Pinpoint the cell where the given text exists, returning its (x, y) midpoint coordinate. 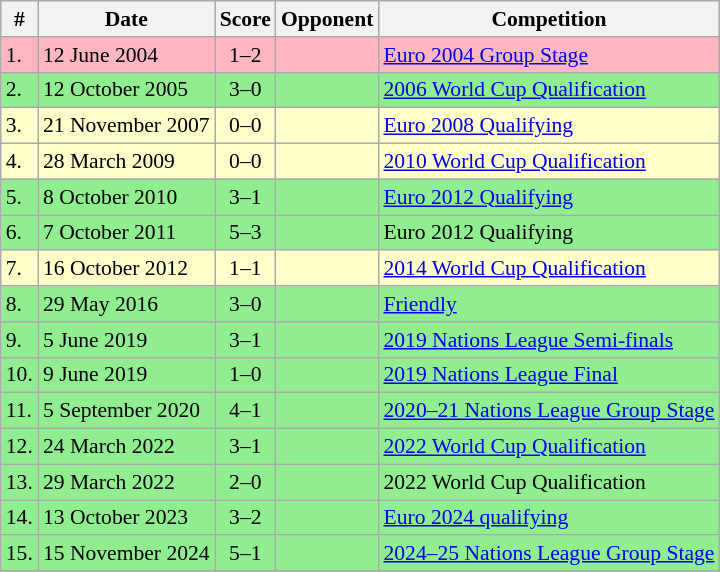
4. (20, 162)
1–1 (246, 269)
12 June 2004 (126, 55)
16 October 2012 (126, 269)
5. (20, 197)
2–0 (246, 482)
3. (20, 126)
13 October 2023 (126, 518)
Opponent (328, 19)
12. (20, 447)
13. (20, 482)
5–1 (246, 554)
Score (246, 19)
2019 Nations League Final (548, 375)
# (20, 19)
29 March 2022 (126, 482)
4–1 (246, 411)
24 March 2022 (126, 447)
5 September 2020 (126, 411)
Euro 2008 Qualifying (548, 126)
1. (20, 55)
5–3 (246, 233)
21 November 2007 (126, 126)
1–0 (246, 375)
12 October 2005 (126, 90)
2014 World Cup Qualification (548, 269)
14. (20, 518)
2010 World Cup Qualification (548, 162)
2. (20, 90)
Date (126, 19)
8 October 2010 (126, 197)
2020–21 Nations League Group Stage (548, 411)
11. (20, 411)
7 October 2011 (126, 233)
9. (20, 340)
Friendly (548, 304)
15 November 2024 (126, 554)
Euro 2004 Group Stage (548, 55)
28 March 2009 (126, 162)
15. (20, 554)
8. (20, 304)
6. (20, 233)
9 June 2019 (126, 375)
2024–25 Nations League Group Stage (548, 554)
1–2 (246, 55)
10. (20, 375)
Euro 2024 qualifying (548, 518)
Competition (548, 19)
2019 Nations League Semi-finals (548, 340)
5 June 2019 (126, 340)
29 May 2016 (126, 304)
7. (20, 269)
2006 World Cup Qualification (548, 90)
3–2 (246, 518)
